Identify which cell holds the provided text, then report its [X, Y] central coordinate. 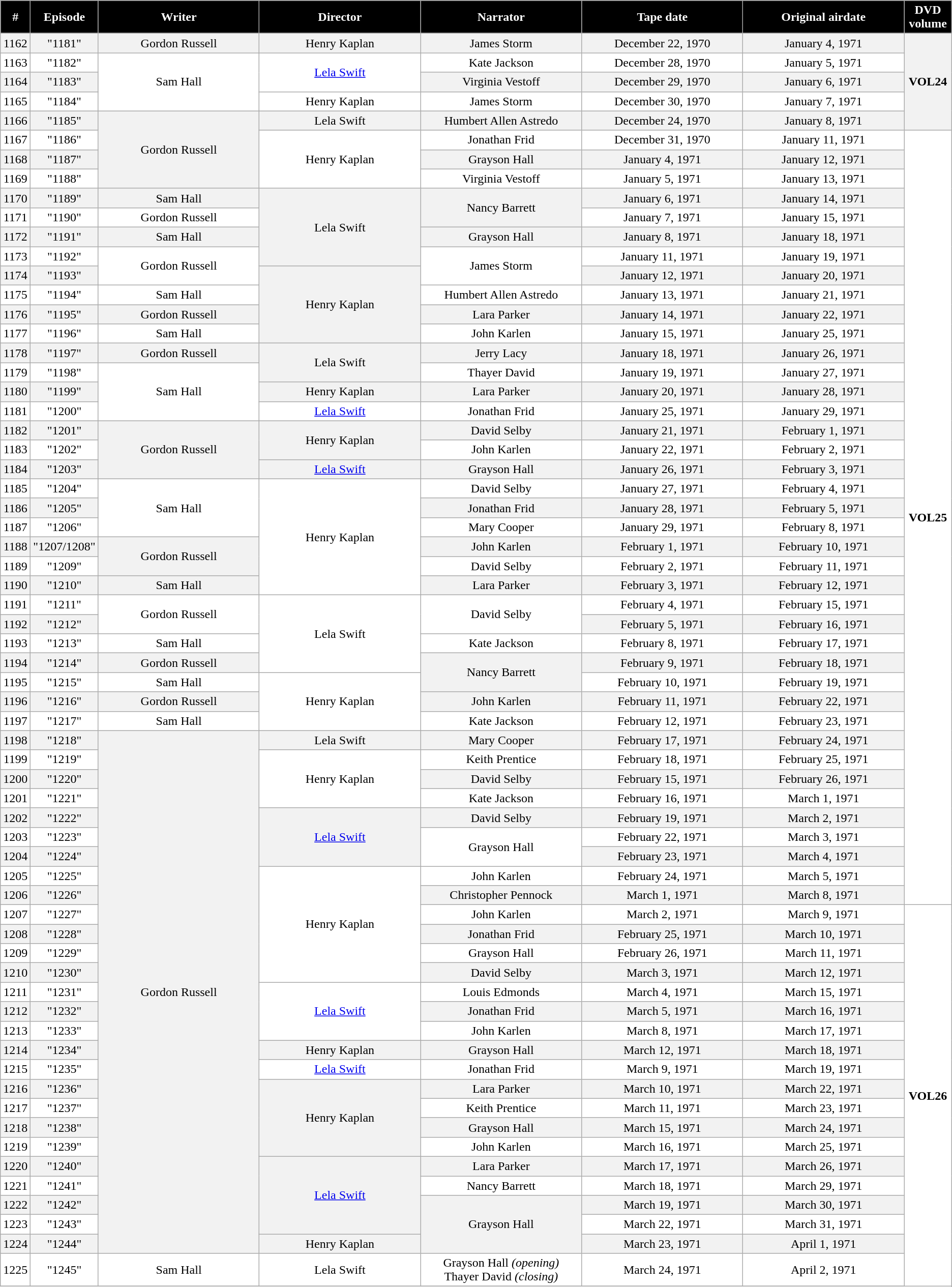
1203 [15, 837]
"1207/1208" [64, 546]
"1229" [64, 953]
1179 [15, 372]
Tape date [662, 17]
1197 [15, 721]
1204 [15, 856]
1168 [15, 159]
"1186" [64, 140]
1170 [15, 198]
VOL24 [928, 82]
1211 [15, 992]
Director [340, 17]
1192 [15, 624]
1210 [15, 973]
1201 [15, 798]
"1202" [64, 450]
1166 [15, 121]
1219 [15, 1147]
"1219" [64, 759]
Writer [179, 17]
1207 [15, 915]
"1188" [64, 179]
"1212" [64, 624]
April 1, 1971 [824, 1244]
Episode [64, 17]
"1209" [64, 566]
1164 [15, 82]
"1227" [64, 915]
December 30, 1970 [662, 101]
"1203" [64, 469]
"1223" [64, 837]
"1222" [64, 817]
1183 [15, 450]
December 22, 1970 [662, 43]
"1226" [64, 895]
# [15, 17]
1217 [15, 1108]
1173 [15, 256]
1182 [15, 430]
"1195" [64, 314]
"1245" [64, 1270]
"1236" [64, 1089]
"1238" [64, 1127]
February 9, 1971 [662, 663]
1225 [15, 1270]
1205 [15, 875]
1191 [15, 605]
"1217" [64, 721]
1187 [15, 527]
1176 [15, 314]
1189 [15, 566]
1224 [15, 1244]
"1240" [64, 1166]
"1244" [64, 1244]
1162 [15, 43]
"1234" [64, 1050]
"1181" [64, 43]
1214 [15, 1050]
1206 [15, 895]
"1184" [64, 101]
1175 [15, 295]
1199 [15, 759]
"1204" [64, 488]
"1197" [64, 353]
"1192" [64, 256]
"1221" [64, 798]
April 2, 1971 [824, 1270]
Louis Edmonds [501, 992]
"1235" [64, 1069]
Narrator [501, 17]
"1194" [64, 295]
1171 [15, 217]
"1200" [64, 411]
"1214" [64, 663]
"1213" [64, 643]
"1198" [64, 372]
1208 [15, 934]
1169 [15, 179]
March 26, 1971 [824, 1166]
Christopher Pennock [501, 895]
1195 [15, 682]
"1243" [64, 1224]
December 24, 1970 [662, 121]
"1191" [64, 237]
"1220" [64, 779]
"1228" [64, 934]
1180 [15, 392]
Original airdate [824, 17]
1178 [15, 353]
March 29, 1971 [824, 1186]
Jerry Lacy [501, 353]
1185 [15, 488]
1181 [15, 411]
VOL26 [928, 1096]
"1225" [64, 875]
1163 [15, 63]
"1216" [64, 701]
"1218" [64, 740]
1215 [15, 1069]
1202 [15, 817]
"1193" [64, 276]
March 30, 1971 [824, 1205]
1213 [15, 1031]
1188 [15, 546]
1223 [15, 1224]
"1183" [64, 82]
1218 [15, 1127]
1193 [15, 643]
"1242" [64, 1205]
"1237" [64, 1108]
"1196" [64, 334]
"1230" [64, 973]
1220 [15, 1166]
"1185" [64, 121]
1172 [15, 237]
"1201" [64, 430]
"1187" [64, 159]
"1199" [64, 392]
1200 [15, 779]
March 25, 1971 [824, 1147]
Thayer David [501, 372]
VOL25 [928, 517]
"1206" [64, 527]
1186 [15, 508]
1174 [15, 276]
"1215" [64, 682]
1165 [15, 101]
1190 [15, 586]
December 31, 1970 [662, 140]
"1205" [64, 508]
"1211" [64, 605]
Grayson Hall (opening) Thayer David (closing) [501, 1270]
December 28, 1970 [662, 63]
DVD volume [928, 17]
1212 [15, 1011]
1222 [15, 1205]
"1241" [64, 1186]
"1232" [64, 1011]
1167 [15, 140]
1209 [15, 953]
1198 [15, 740]
"1210" [64, 586]
"1231" [64, 992]
1177 [15, 334]
"1189" [64, 198]
1184 [15, 469]
1216 [15, 1089]
December 29, 1970 [662, 82]
1196 [15, 701]
1194 [15, 663]
1221 [15, 1186]
"1239" [64, 1147]
"1190" [64, 217]
"1182" [64, 63]
"1233" [64, 1031]
"1224" [64, 856]
March 31, 1971 [824, 1224]
